Scan for the cell matching the given text and deliver its [x, y] coordinate at center. 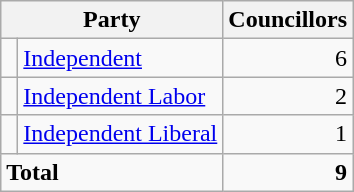
Party [112, 20]
Independent Labor [120, 96]
9 [288, 172]
2 [288, 96]
6 [288, 58]
Independent Liberal [120, 134]
1 [288, 134]
Councillors [288, 20]
Independent [120, 58]
Total [112, 172]
